For the text-containing cell, return its midpoint in (X, Y) coordinate format. 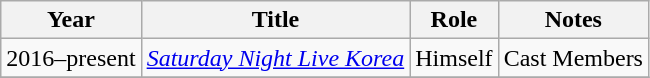
Notes (573, 20)
Role (454, 20)
Saturday Night Live Korea (276, 58)
Cast Members (573, 58)
2016–present (71, 58)
Himself (454, 58)
Title (276, 20)
Year (71, 20)
